Find where the given text appears and provide that cell's center as (X, Y) coordinate. 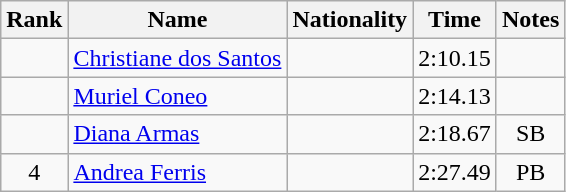
Muriel Coneo (178, 96)
Name (178, 20)
Diana Armas (178, 134)
Notes (530, 20)
2:14.13 (455, 96)
Rank (34, 20)
2:10.15 (455, 58)
Time (455, 20)
Nationality (350, 20)
2:18.67 (455, 134)
SB (530, 134)
PB (530, 172)
4 (34, 172)
2:27.49 (455, 172)
Christiane dos Santos (178, 58)
Andrea Ferris (178, 172)
